Detect which cell encompasses the target text, then output its [x, y] center coordinate. 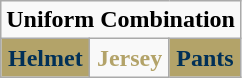
Uniform Combination [121, 20]
Helmet [46, 58]
Jersey [130, 58]
Pants [204, 58]
